Capture the cell that displays the provided text and extract its [X, Y] central coordinate. 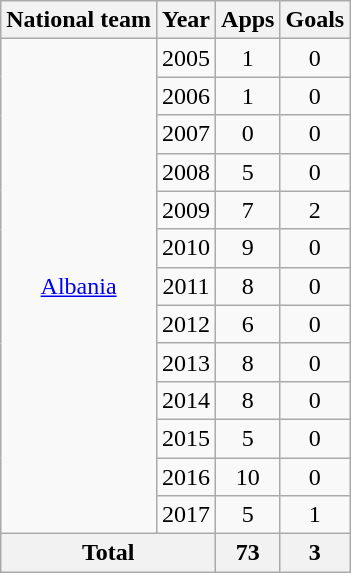
Total [108, 553]
2005 [186, 58]
9 [248, 248]
2007 [186, 134]
3 [315, 553]
Apps [248, 20]
2017 [186, 515]
Albania [79, 286]
10 [248, 477]
2 [315, 210]
2015 [186, 438]
2016 [186, 477]
2011 [186, 286]
Goals [315, 20]
2013 [186, 362]
2012 [186, 324]
6 [248, 324]
7 [248, 210]
2010 [186, 248]
2014 [186, 400]
2009 [186, 210]
73 [248, 553]
2006 [186, 96]
2008 [186, 172]
National team [79, 20]
Year [186, 20]
